Return the (x, y) coordinate for the center point of the cell that contains the specified text.  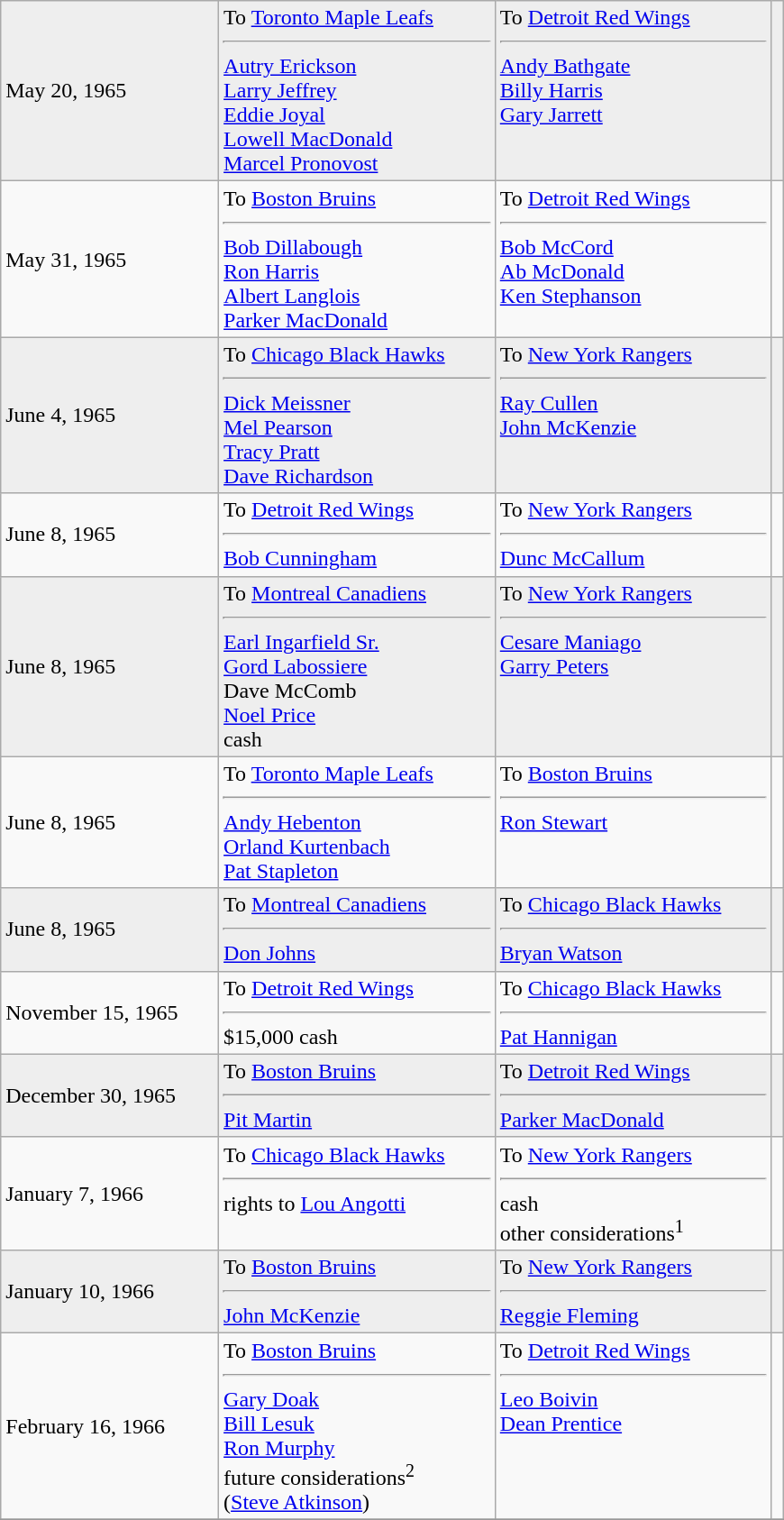
To Chicago Black HawksPat Hannigan (633, 1012)
To Toronto Maple LeafsAndy HebentonOrland KurtenbachPat Stapleton (357, 822)
To Boston BruinsBob DillaboughRon HarrisAlbert LangloisParker MacDonald (357, 260)
January 10, 1966 (110, 1292)
To Montreal CanadiensDon Johns (357, 929)
January 7, 1966 (110, 1194)
December 30, 1965 (110, 1095)
To Chicago Black Hawksrights to Lou Angotti (357, 1194)
To Boston BruinsJohn McKenzie (357, 1292)
June 4, 1965 (110, 415)
To New York RangersCesare ManiagoGarry Peters (633, 666)
To Montreal CanadiensEarl Ingarfield Sr.Gord LabossiereDave McCombNoel Pricecash (357, 666)
February 16, 1966 (110, 1426)
To New York RangersReggie Fleming (633, 1292)
To Chicago Black HawksDick MeissnerMel PearsonTracy PrattDave Richardson (357, 415)
To Toronto Maple LeafsAutry EricksonLarry JeffreyEddie JoyalLowell MacDonaldMarcel Pronovost (357, 91)
To New York RangersDunc McCallum (633, 535)
To Chicago Black HawksBryan Watson (633, 929)
May 20, 1965 (110, 91)
To Boston BruinsGary DoakBill LesukRon Murphyfuture considerations2(Steve Atkinson) (357, 1426)
To Detroit Red WingsParker MacDonald (633, 1095)
To Boston BruinsPit Martin (357, 1095)
To Detroit Red WingsAndy BathgateBilly HarrisGary Jarrett (633, 91)
November 15, 1965 (110, 1012)
To Detroit Red WingsLeo BoivinDean Prentice (633, 1426)
To New York Rangerscashother considerations1 (633, 1194)
To Detroit Red WingsBob McCordAb McDonaldKen Stephanson (633, 260)
To New York RangersRay CullenJohn McKenzie (633, 415)
May 31, 1965 (110, 260)
To Detroit Red WingsBob Cunningham (357, 535)
To Boston BruinsRon Stewart (633, 822)
To Detroit Red Wings$15,000 cash (357, 1012)
